Determine the [x, y] coordinate at the center of the cell enclosing the given text.  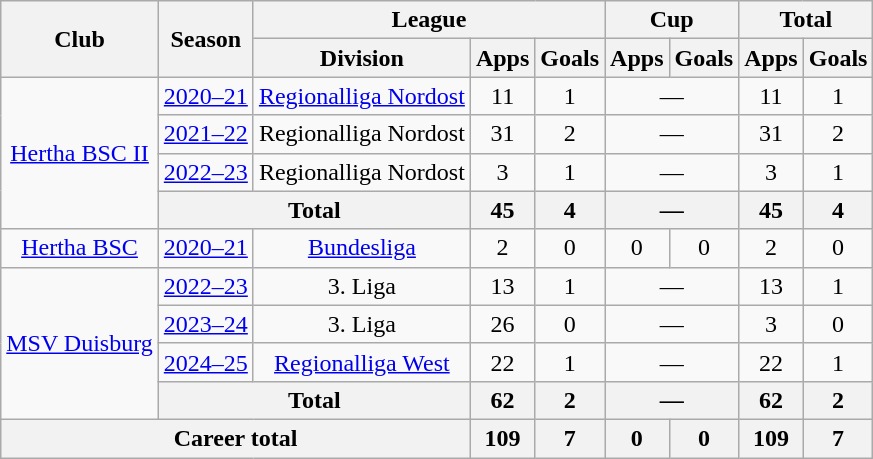
Season [206, 39]
Regionalliga West [362, 362]
2023–24 [206, 324]
Cup [672, 20]
Hertha BSC II [80, 153]
MSV Duisburg [80, 343]
Hertha BSC [80, 248]
Division [362, 58]
Bundesliga [362, 248]
Club [80, 39]
2021–22 [206, 134]
2024–25 [206, 362]
League [428, 20]
26 [502, 324]
Career total [236, 438]
